Return the [x, y] coordinate for the center point of the cell that contains the specified text.  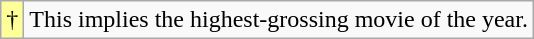
This implies the highest-grossing movie of the year. [279, 20]
† [12, 20]
